Provide the (X, Y) coordinate of the cell's center where the given text is located.  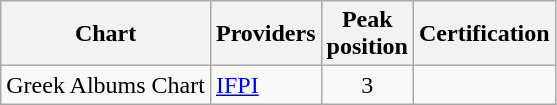
Certification (484, 34)
IFPI (266, 85)
Peakposition (367, 34)
Providers (266, 34)
3 (367, 85)
Greek Albums Chart (106, 85)
Chart (106, 34)
